Identify which cell holds the provided text, then report its (x, y) central coordinate. 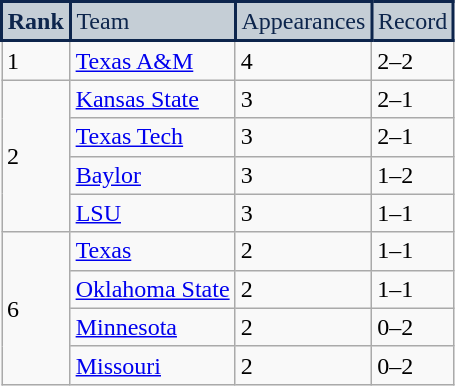
Rank (36, 22)
1 (36, 60)
4 (303, 60)
Oklahoma State (152, 289)
Baylor (152, 175)
Kansas State (152, 99)
Texas (152, 251)
Minnesota (152, 327)
6 (36, 308)
Missouri (152, 365)
Texas A&M (152, 60)
LSU (152, 213)
2–2 (413, 60)
Record (413, 22)
1–2 (413, 175)
Appearances (303, 22)
Team (152, 22)
Texas Tech (152, 137)
